For the text-containing cell, return its midpoint in (X, Y) coordinate format. 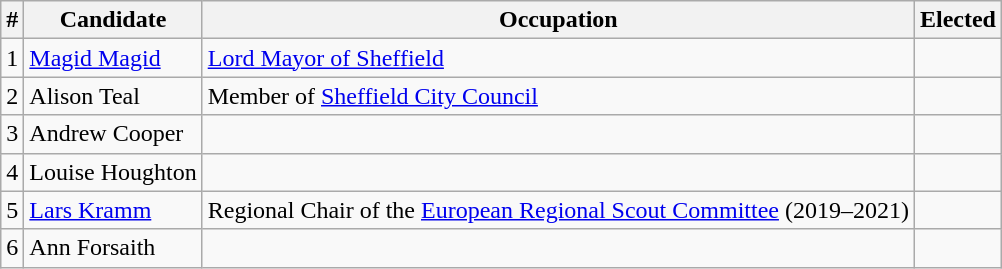
6 (12, 248)
Member of Sheffield City Council (558, 96)
5 (12, 210)
# (12, 20)
1 (12, 58)
Occupation (558, 20)
Alison Teal (113, 96)
Ann Forsaith (113, 248)
2 (12, 96)
Candidate (113, 20)
3 (12, 134)
Louise Houghton (113, 172)
Lord Mayor of Sheffield (558, 58)
Andrew Cooper (113, 134)
Magid Magid (113, 58)
Lars Kramm (113, 210)
Regional Chair of the European Regional Scout Committee (2019–2021) (558, 210)
Elected (958, 20)
4 (12, 172)
